Capture the cell that displays the provided text and extract its [X, Y] central coordinate. 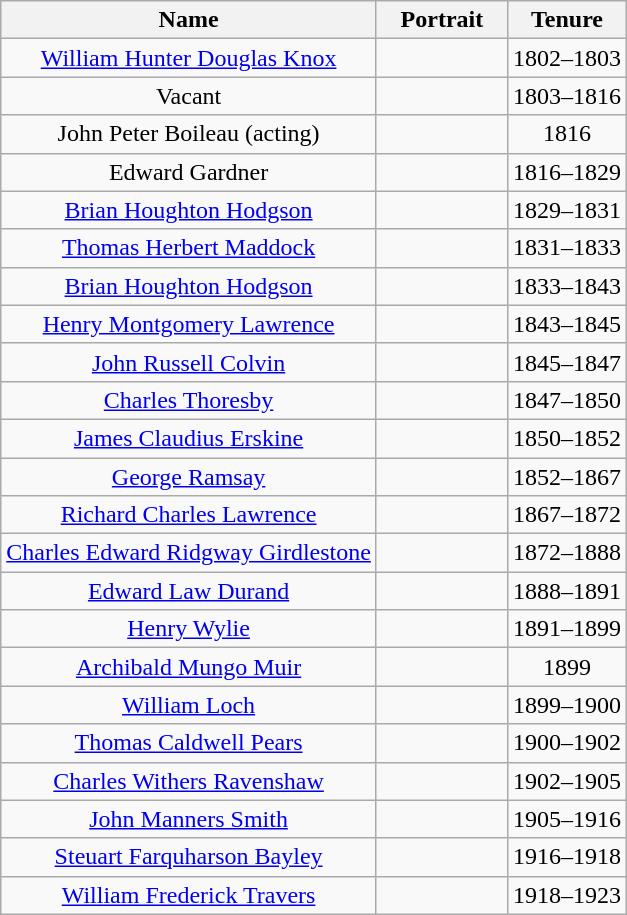
1899 [566, 667]
Charles Thoresby [189, 400]
1833–1843 [566, 286]
Tenure [566, 20]
Thomas Caldwell Pears [189, 743]
Henry Wylie [189, 629]
Charles Edward Ridgway Girdlestone [189, 553]
John Peter Boileau (acting) [189, 134]
1829–1831 [566, 210]
1831–1833 [566, 248]
1803–1816 [566, 96]
Edward Gardner [189, 172]
Henry Montgomery Lawrence [189, 324]
James Claudius Erskine [189, 438]
Charles Withers Ravenshaw [189, 781]
William Loch [189, 705]
1888–1891 [566, 591]
1905–1916 [566, 819]
1816–1829 [566, 172]
1847–1850 [566, 400]
John Manners Smith [189, 819]
Archibald Mungo Muir [189, 667]
Steuart Farquharson Bayley [189, 857]
Thomas Herbert Maddock [189, 248]
1872–1888 [566, 553]
William Frederick Travers [189, 895]
1802–1803 [566, 58]
Name [189, 20]
1891–1899 [566, 629]
George Ramsay [189, 477]
John Russell Colvin [189, 362]
1852–1867 [566, 477]
1899–1900 [566, 705]
Vacant [189, 96]
1918–1923 [566, 895]
1900–1902 [566, 743]
Portrait [442, 20]
1867–1872 [566, 515]
William Hunter Douglas Knox [189, 58]
1843–1845 [566, 324]
1902–1905 [566, 781]
Edward Law Durand [189, 591]
1816 [566, 134]
1850–1852 [566, 438]
1916–1918 [566, 857]
1845–1847 [566, 362]
Richard Charles Lawrence [189, 515]
